For the text-containing cell, return its midpoint in [X, Y] coordinate format. 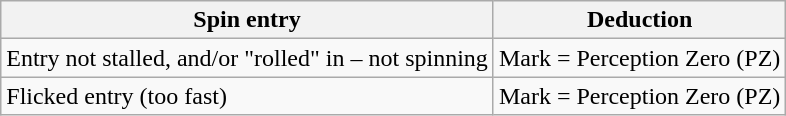
Entry not stalled, and/or "rolled" in – not spinning [248, 58]
Spin entry [248, 20]
Flicked entry (too fast) [248, 96]
Deduction [640, 20]
